Capture the cell that displays the provided text and extract its [X, Y] central coordinate. 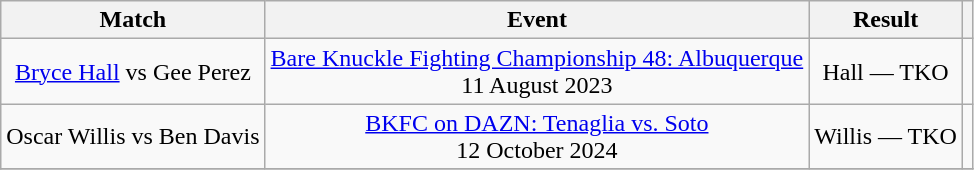
Match [133, 20]
Result [886, 20]
Willis — TKO [886, 136]
Bryce Hall vs Gee Perez [133, 72]
Event [537, 20]
Oscar Willis vs Ben Davis [133, 136]
BKFC on DAZN: Tenaglia vs. Soto 12 October 2024 [537, 136]
Bare Knuckle Fighting Championship 48: Albuquerque 11 August 2023 [537, 72]
Hall — TKO [886, 72]
